Return (x, y) of the center of cell containing provided text 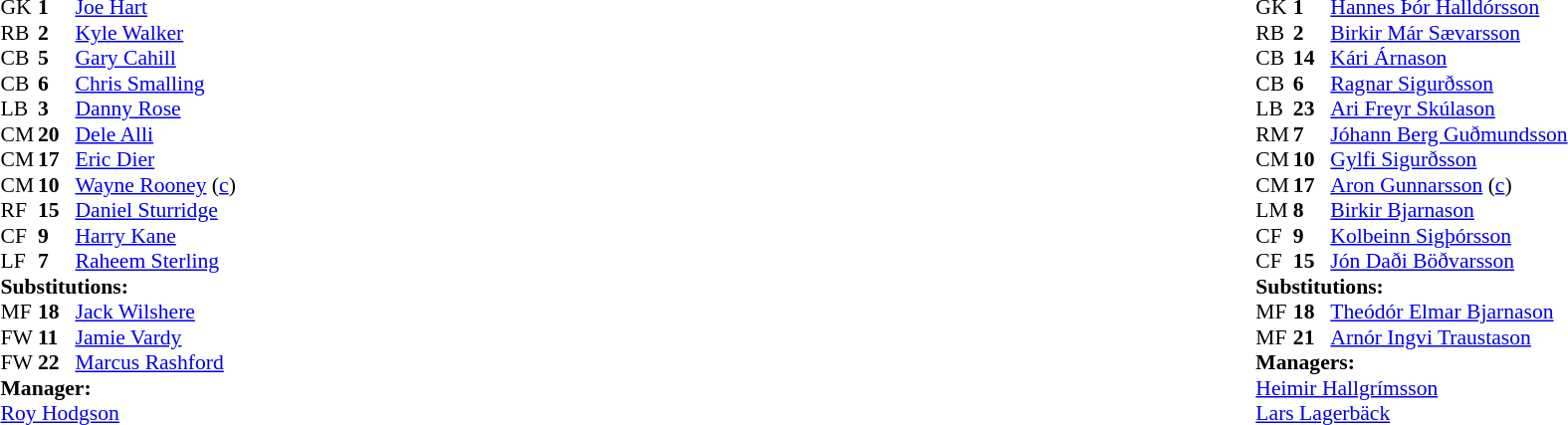
Dele Alli (155, 134)
RF (19, 210)
Manager: (117, 388)
Marcus Rashford (155, 363)
Jóhann Berg Guðmundsson (1449, 134)
Kolbeinn Sigþórsson (1449, 236)
Ari Freyr Skúlason (1449, 108)
Aron Gunnarsson (c) (1449, 185)
RM (1274, 134)
Daniel Sturridge (155, 210)
14 (1312, 59)
Kári Árnason (1449, 59)
LM (1274, 210)
Birkir Már Sævarsson (1449, 33)
11 (57, 337)
Arnór Ingvi Traustason (1449, 337)
Jack Wilshere (155, 312)
Jón Daði Böðvarsson (1449, 262)
5 (57, 59)
Gary Cahill (155, 59)
Raheem Sterling (155, 262)
Chris Smalling (155, 84)
3 (57, 108)
22 (57, 363)
Jamie Vardy (155, 337)
23 (1312, 108)
Managers: (1412, 363)
LF (19, 262)
Birkir Bjarnason (1449, 210)
Wayne Rooney (c) (155, 185)
Danny Rose (155, 108)
Eric Dier (155, 160)
Kyle Walker (155, 33)
Harry Kane (155, 236)
8 (1312, 210)
21 (1312, 337)
Ragnar Sigurðsson (1449, 84)
Theódór Elmar Bjarnason (1449, 312)
Gylfi Sigurðsson (1449, 160)
20 (57, 134)
